Extract the (x, y) coordinate from the center of the cell holding the provided text.  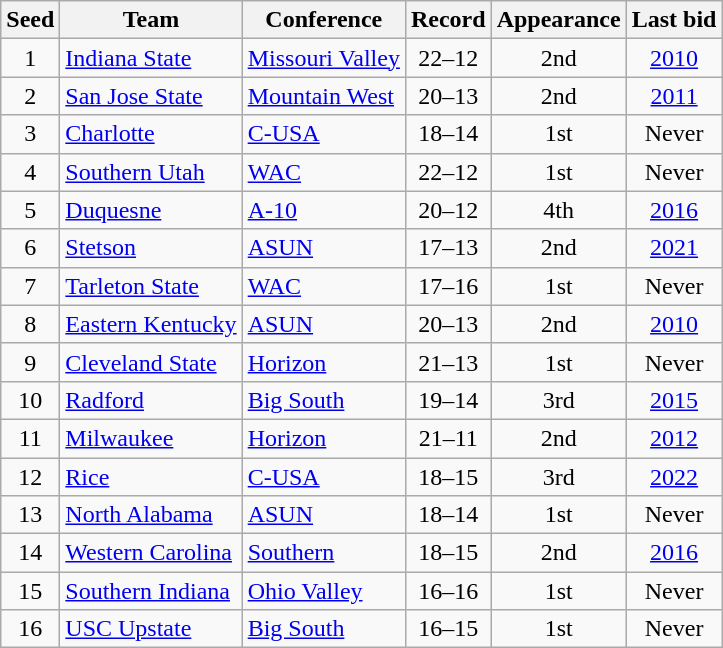
Record (448, 20)
16–16 (448, 591)
Appearance (558, 20)
12 (30, 477)
USC Upstate (151, 629)
Ohio Valley (324, 591)
Radford (151, 400)
21–13 (448, 362)
5 (30, 210)
1 (30, 58)
Rice (151, 477)
Milwaukee (151, 438)
16–15 (448, 629)
Cleveland State (151, 362)
15 (30, 591)
13 (30, 515)
Southern (324, 553)
2011 (674, 96)
Seed (30, 20)
19–14 (448, 400)
17–16 (448, 286)
7 (30, 286)
A-10 (324, 210)
Western Carolina (151, 553)
2012 (674, 438)
8 (30, 324)
Last bid (674, 20)
Team (151, 20)
Tarleton State (151, 286)
14 (30, 553)
2021 (674, 248)
9 (30, 362)
10 (30, 400)
4th (558, 210)
San Jose State (151, 96)
Conference (324, 20)
Missouri Valley (324, 58)
2022 (674, 477)
Duquesne (151, 210)
2015 (674, 400)
Southern Indiana (151, 591)
Stetson (151, 248)
Eastern Kentucky (151, 324)
21–11 (448, 438)
6 (30, 248)
20–12 (448, 210)
Indiana State (151, 58)
North Alabama (151, 515)
2 (30, 96)
Southern Utah (151, 172)
3 (30, 134)
16 (30, 629)
17–13 (448, 248)
Mountain West (324, 96)
4 (30, 172)
Charlotte (151, 134)
11 (30, 438)
